Detect which cell encompasses the target text, then output its (X, Y) center coordinate. 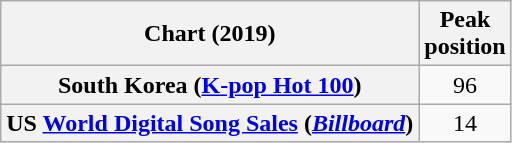
96 (465, 85)
US World Digital Song Sales (Billboard) (210, 123)
South Korea (K-pop Hot 100) (210, 85)
14 (465, 123)
Chart (2019) (210, 34)
Peakposition (465, 34)
